Provide the (X, Y) coordinate of the cell's center where the given text is located.  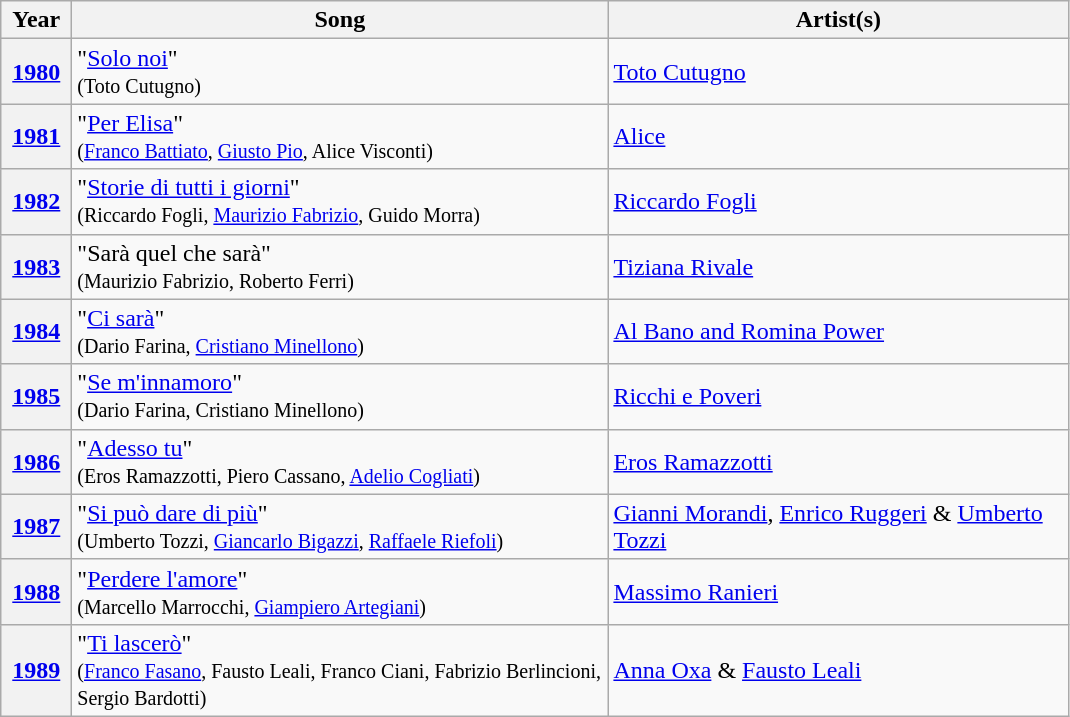
"Si può dare di più"(Umberto Tozzi, Giancarlo Bigazzi, Raffaele Riefoli) (340, 526)
Ricchi e Poveri (838, 396)
1987 (36, 526)
"Per Elisa"(Franco Battiato, Giusto Pio, Alice Visconti) (340, 136)
1986 (36, 462)
Song (340, 20)
Artist(s) (838, 20)
1983 (36, 266)
"Adesso tu"(Eros Ramazzotti, Piero Cassano, Adelio Cogliati) (340, 462)
Anna Oxa & Fausto Leali (838, 670)
Massimo Ranieri (838, 592)
1981 (36, 136)
Alice (838, 136)
"Ti lascerò"(Franco Fasano, Fausto Leali, Franco Ciani, Fabrizio Berlincioni, Sergio Bardotti) (340, 670)
1980 (36, 72)
"Se m'innamoro"(Dario Farina, Cristiano Minellono) (340, 396)
Gianni Morandi, Enrico Ruggeri & Umberto Tozzi (838, 526)
Year (36, 20)
1988 (36, 592)
1982 (36, 202)
"Sarà quel che sarà"(Maurizio Fabrizio, Roberto Ferri) (340, 266)
"Storie di tutti i giorni"(Riccardo Fogli, Maurizio Fabrizio, Guido Morra) (340, 202)
"Perdere l'amore"(Marcello Marrocchi, Giampiero Artegiani) (340, 592)
Riccardo Fogli (838, 202)
1984 (36, 332)
1985 (36, 396)
1989 (36, 670)
Eros Ramazzotti (838, 462)
Tiziana Rivale (838, 266)
"Solo noi"(Toto Cutugno) (340, 72)
Al Bano and Romina Power (838, 332)
Toto Cutugno (838, 72)
"Ci sarà"(Dario Farina, Cristiano Minellono) (340, 332)
